Return [x, y] of the center of cell containing provided text 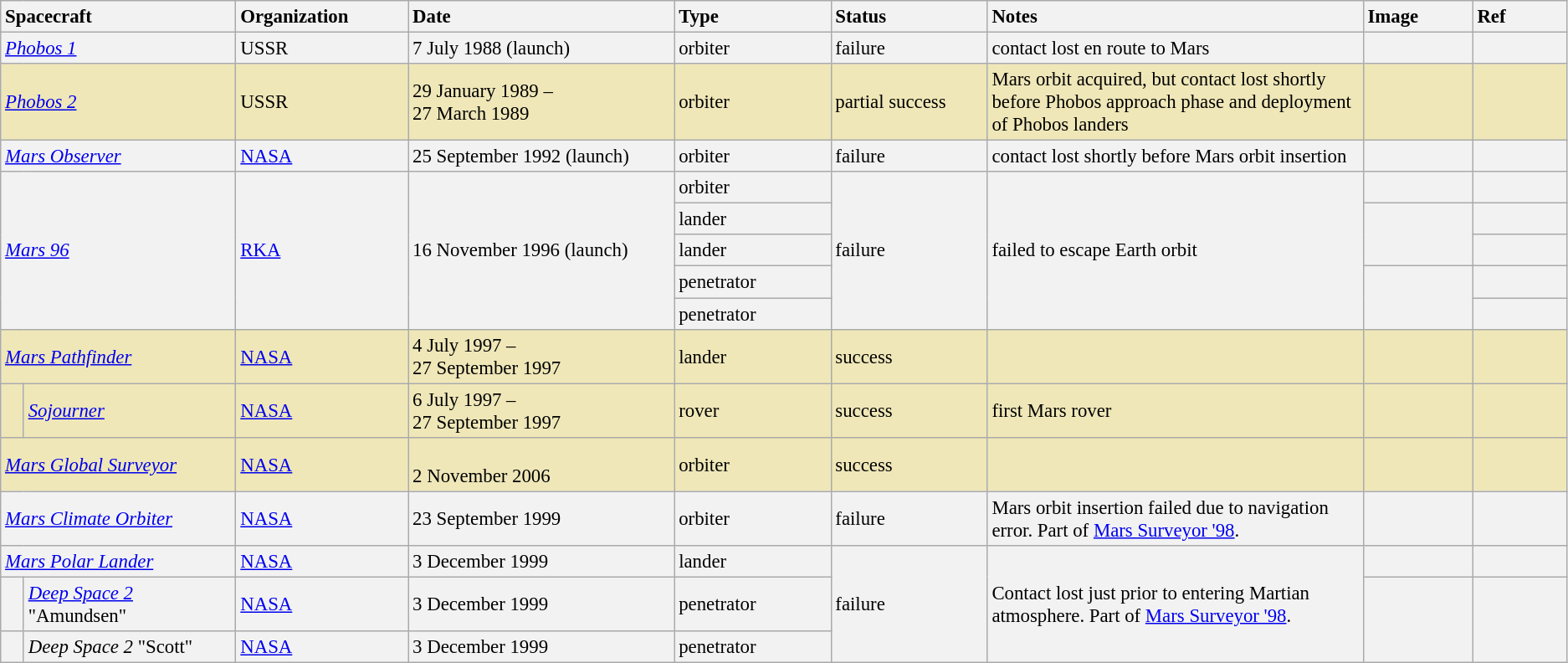
Mars Pathfinder [119, 357]
contact lost shortly before Mars orbit insertion [1175, 157]
Date [541, 17]
Mars Global Surveyor [119, 464]
Notes [1175, 17]
partial success [909, 102]
29 January 1989 –27 March 1989 [541, 102]
Phobos 2 [119, 102]
Deep Space 2 "Scott" [130, 647]
2 November 2006 [541, 464]
Mars Polar Lander [119, 562]
Ref [1519, 17]
Contact lost just prior to entering Martian atmosphere. Part of Mars Surveyor '98. [1175, 604]
Mars orbit insertion failed due to navigation error. Part of Mars Surveyor '98. [1175, 519]
Spacecraft [119, 17]
Phobos 1 [119, 49]
4 July 1997 –27 September 1997 [541, 357]
6 July 1997 –27 September 1997 [541, 410]
16 November 1996 (launch) [541, 250]
Status [909, 17]
Type [753, 17]
Mars Observer [119, 157]
Organization [322, 17]
first Mars rover [1175, 410]
Mars 96 [119, 250]
RKA [322, 250]
7 July 1988 (launch) [541, 49]
rover [753, 410]
25 September 1992 (launch) [541, 157]
Deep Space 2 "Amundsen" [130, 604]
failed to escape Earth orbit [1175, 250]
Mars orbit acquired, but contact lost shortly before Phobos approach phase and deployment of Phobos landers [1175, 102]
23 September 1999 [541, 519]
Sojourner [130, 410]
Mars Climate Orbiter [119, 519]
Image [1417, 17]
contact lost en route to Mars [1175, 49]
